Output the (x, y) coordinate of the center of the cell containing the given text.  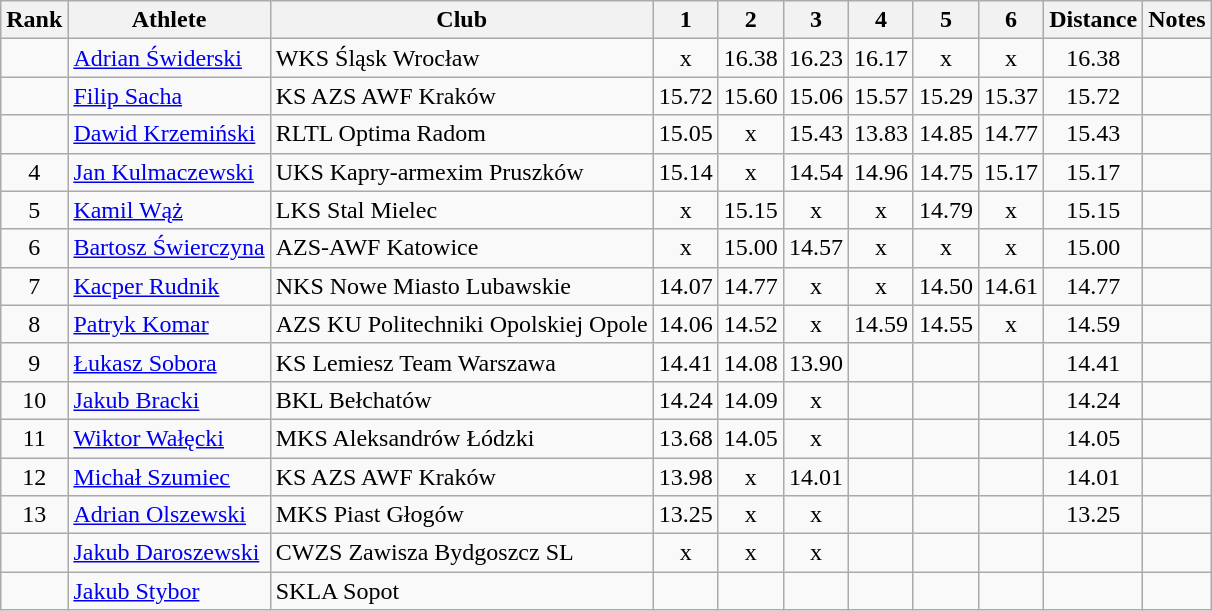
SKLA Sopot (462, 591)
Filip Sacha (169, 96)
Łukasz Sobora (169, 362)
14.07 (686, 286)
Kamil Wąż (169, 210)
Patryk Komar (169, 324)
LKS Stal Mielec (462, 210)
3 (816, 20)
14.96 (880, 172)
2 (750, 20)
13.90 (816, 362)
14.75 (946, 172)
Jakub Stybor (169, 591)
Notes (1177, 20)
MKS Piast Głogów (462, 515)
MKS Aleksandrów Łódzki (462, 438)
14.79 (946, 210)
15.14 (686, 172)
Rank (34, 20)
WKS Śląsk Wrocław (462, 58)
RLTL Optima Radom (462, 134)
14.52 (750, 324)
Dawid Krzemiński (169, 134)
14.61 (1012, 286)
16.17 (880, 58)
13.83 (880, 134)
8 (34, 324)
13 (34, 515)
14.57 (816, 248)
14.54 (816, 172)
15.37 (1012, 96)
Athlete (169, 20)
15.60 (750, 96)
15.06 (816, 96)
Bartosz Świerczyna (169, 248)
10 (34, 400)
Jan Kulmaczewski (169, 172)
Distance (1094, 20)
15.57 (880, 96)
7 (34, 286)
16.23 (816, 58)
AZS-AWF Katowice (462, 248)
Michał Szumiec (169, 477)
NKS Nowe Miasto Lubawskie (462, 286)
14.55 (946, 324)
11 (34, 438)
1 (686, 20)
KS Lemiesz Team Warszawa (462, 362)
15.05 (686, 134)
UKS Kapry-armexim Pruszków (462, 172)
AZS KU Politechniki Opolskiej Opole (462, 324)
Kacper Rudnik (169, 286)
Jakub Bracki (169, 400)
13.68 (686, 438)
CWZS Zawisza Bydgoszcz SL (462, 553)
15.29 (946, 96)
14.09 (750, 400)
Jakub Daroszewski (169, 553)
12 (34, 477)
Club (462, 20)
14.50 (946, 286)
13.98 (686, 477)
9 (34, 362)
Adrian Olszewski (169, 515)
Adrian Świderski (169, 58)
14.08 (750, 362)
14.06 (686, 324)
14.85 (946, 134)
Wiktor Wałęcki (169, 438)
BKL Bełchatów (462, 400)
